Return the [x, y] coordinate for the center point of the cell that contains the specified text.  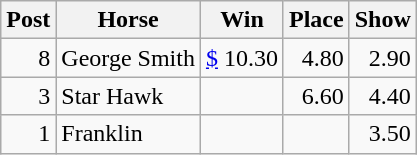
Win [242, 20]
Show [382, 20]
8 [28, 58]
4.80 [316, 58]
$ 10.30 [242, 58]
3 [28, 96]
Franklin [128, 134]
4.40 [382, 96]
George Smith [128, 58]
Place [316, 20]
1 [28, 134]
6.60 [316, 96]
Post [28, 20]
Star Hawk [128, 96]
2.90 [382, 58]
Horse [128, 20]
3.50 [382, 134]
